For the text-containing cell, return its midpoint in (x, y) coordinate format. 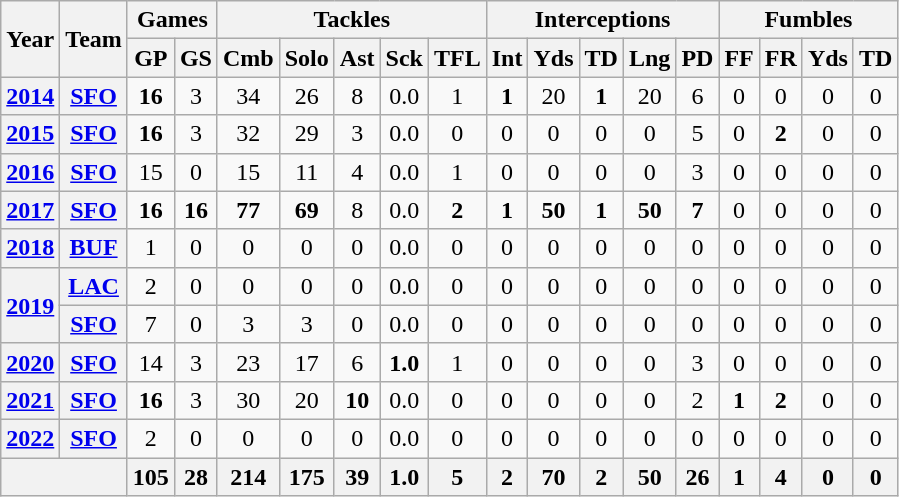
39 (357, 477)
2017 (30, 210)
PD (698, 58)
Year (30, 39)
2020 (30, 362)
GP (150, 58)
2018 (30, 248)
2021 (30, 400)
Solo (306, 58)
30 (248, 400)
BUF (94, 248)
10 (357, 400)
2016 (30, 172)
28 (196, 477)
TFL (457, 58)
29 (306, 134)
LAC (94, 286)
69 (306, 210)
105 (150, 477)
2014 (30, 96)
34 (248, 96)
214 (248, 477)
Tackles (352, 20)
Games (172, 20)
Fumbles (808, 20)
FF (739, 58)
Cmb (248, 58)
17 (306, 362)
Team (94, 39)
Ast (357, 58)
GS (196, 58)
Interceptions (602, 20)
23 (248, 362)
Sck (404, 58)
175 (306, 477)
77 (248, 210)
32 (248, 134)
70 (554, 477)
FR (780, 58)
Int (507, 58)
2019 (30, 305)
11 (306, 172)
Lng (649, 58)
2022 (30, 438)
2015 (30, 134)
14 (150, 362)
